Extract the (X, Y) coordinate from the center of the cell holding the provided text.  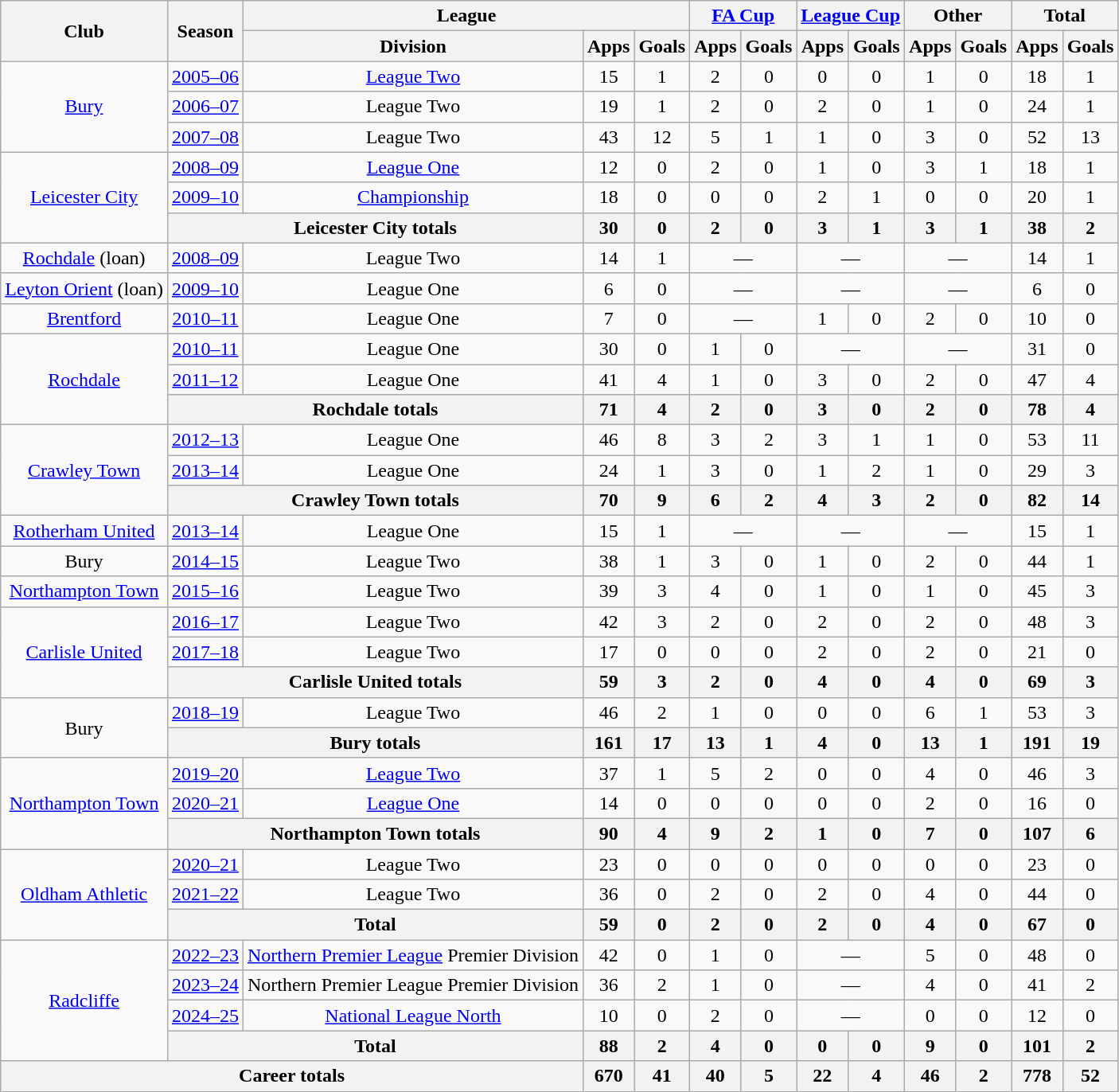
88 (608, 1046)
45 (1037, 591)
Carlisle United totals (375, 682)
2011–12 (205, 380)
Other (958, 16)
69 (1037, 682)
National League North (412, 1016)
Radcliffe (84, 1000)
Brentford (84, 318)
2024–25 (205, 1016)
League (466, 16)
FA Cup (743, 16)
78 (1037, 410)
2016–17 (205, 622)
39 (608, 591)
Division (412, 46)
2005–06 (205, 76)
2017–18 (205, 652)
2007–08 (205, 137)
71 (608, 410)
Season (205, 31)
Crawley Town totals (375, 501)
21 (1037, 652)
League Cup (851, 16)
Rotherham United (84, 531)
Rochdale (84, 379)
Leyton Orient (loan) (84, 288)
Championship (412, 197)
Leicester City (84, 197)
Bury totals (375, 743)
Leicester City totals (375, 228)
191 (1037, 743)
778 (1037, 1076)
107 (1037, 833)
Carlisle United (84, 652)
22 (823, 1076)
43 (608, 137)
37 (608, 773)
20 (1037, 197)
2014–15 (205, 561)
2015–16 (205, 591)
90 (608, 833)
Rochdale totals (375, 410)
40 (715, 1076)
161 (608, 743)
2018–19 (205, 712)
31 (1037, 349)
2021–22 (205, 895)
670 (608, 1076)
Club (84, 31)
Career totals (292, 1076)
70 (608, 501)
101 (1037, 1046)
Oldham Athletic (84, 894)
8 (662, 440)
Crawley Town (84, 470)
47 (1037, 380)
2019–20 (205, 773)
16 (1037, 803)
67 (1037, 925)
Rochdale (loan) (84, 258)
2006–07 (205, 107)
Northampton Town totals (375, 833)
11 (1090, 440)
2023–24 (205, 985)
29 (1037, 470)
2022–23 (205, 955)
2012–13 (205, 440)
82 (1037, 501)
